Locate the cell with the specified text and output its (x, y) center coordinate. 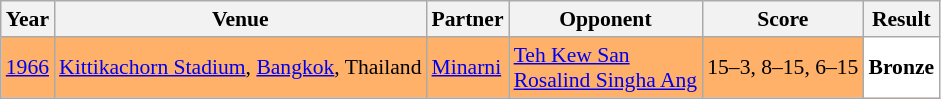
Partner (468, 19)
Year (28, 19)
Venue (240, 19)
Result (901, 19)
Score (782, 19)
Opponent (606, 19)
Kittikachorn Stadium, Bangkok, Thailand (240, 68)
Minarni (468, 68)
1966 (28, 68)
Bronze (901, 68)
15–3, 8–15, 6–15 (782, 68)
Teh Kew San Rosalind Singha Ang (606, 68)
